Provide the (x, y) coordinate of the cell's center where the given text is located.  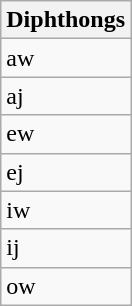
aj (66, 96)
aw (66, 58)
ew (66, 134)
ej (66, 172)
ij (66, 248)
iw (66, 210)
Diphthongs (66, 20)
ow (66, 286)
